Capture the cell that displays the provided text and extract its (x, y) central coordinate. 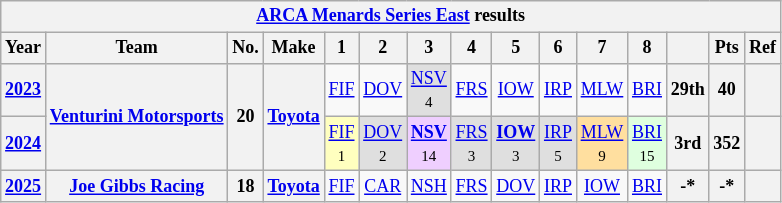
1 (342, 48)
352 (727, 144)
FIF1 (342, 144)
6 (558, 48)
5 (516, 48)
Venturini Motorsports (136, 116)
Make (294, 48)
40 (727, 90)
ARCA Menards Series East results (391, 16)
BRI15 (648, 144)
NSH (428, 186)
IOW3 (516, 144)
2024 (24, 144)
7 (602, 48)
Team (136, 48)
NSV14 (428, 144)
3 (428, 48)
3rd (688, 144)
29th (688, 90)
8 (648, 48)
Ref (763, 48)
MLW (602, 90)
No. (246, 48)
MLW9 (602, 144)
18 (246, 186)
FRS3 (472, 144)
CAR (383, 186)
2 (383, 48)
4 (472, 48)
Joe Gibbs Racing (136, 186)
2025 (24, 186)
DOV2 (383, 144)
Year (24, 48)
Pts (727, 48)
NSV4 (428, 90)
20 (246, 116)
IRP5 (558, 144)
2023 (24, 90)
